Capture the cell that displays the provided text and extract its (X, Y) central coordinate. 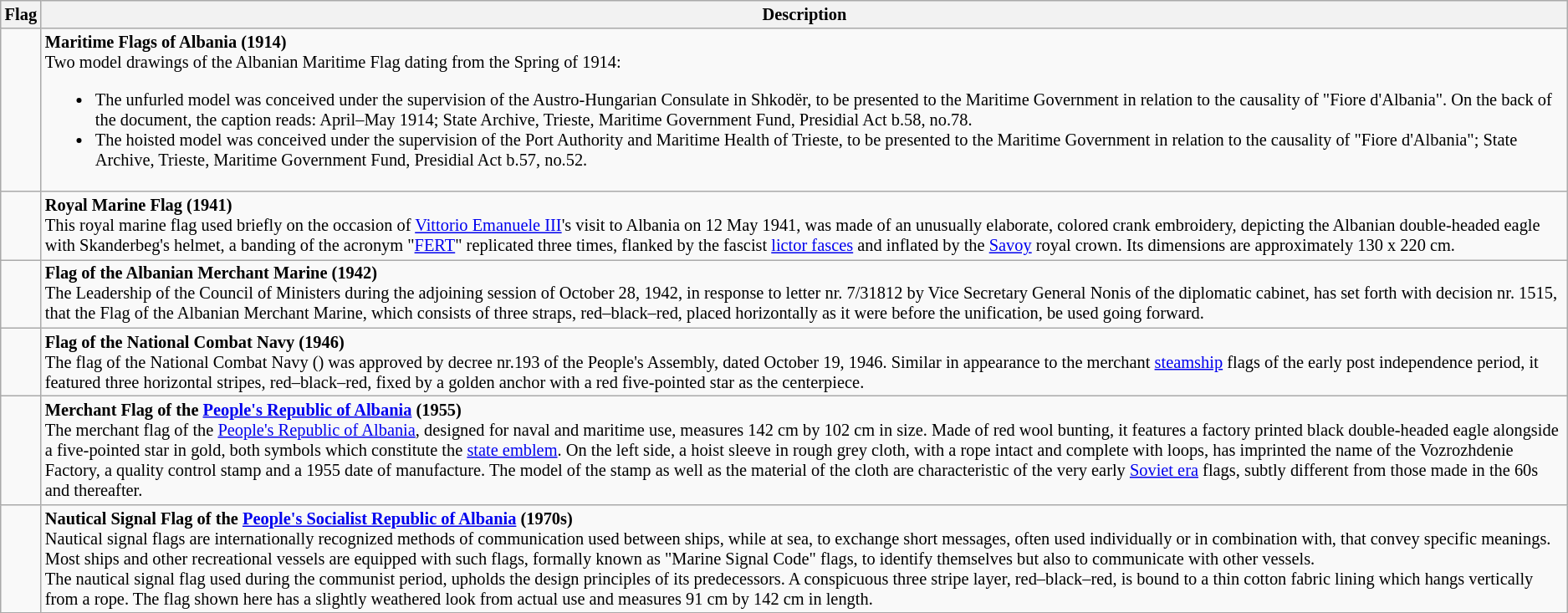
Flag (21, 14)
Description (804, 14)
